Return the (X, Y) coordinate for the center point of the cell that contains the specified text.  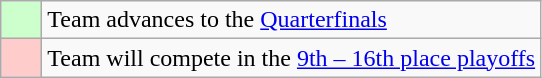
Team will compete in the 9th – 16th place playoffs (292, 58)
Team advances to the Quarterfinals (292, 20)
